Pinpoint the cell where the given text exists, returning its (X, Y) midpoint coordinate. 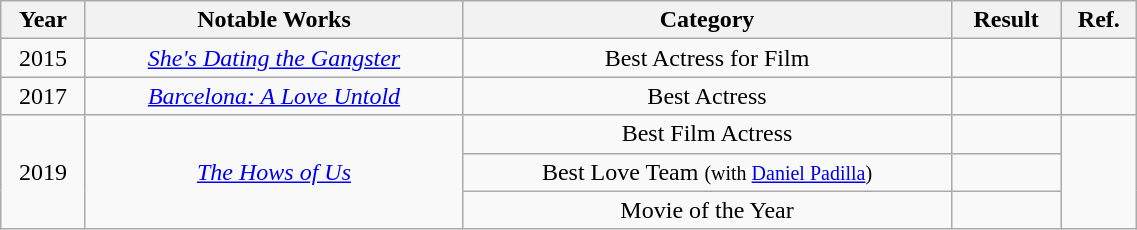
2015 (44, 58)
Ref. (1099, 20)
Category (708, 20)
Movie of the Year (708, 210)
Notable Works (274, 20)
2017 (44, 96)
Year (44, 20)
Best Actress for Film (708, 58)
2019 (44, 172)
The Hows of Us (274, 172)
Barcelona: A Love Untold (274, 96)
She's Dating the Gangster (274, 58)
Best Love Team (with Daniel Padilla) (708, 172)
Best Actress (708, 96)
Result (1006, 20)
Best Film Actress (708, 134)
